Return the [X, Y] coordinate for the center point of the cell that contains the specified text.  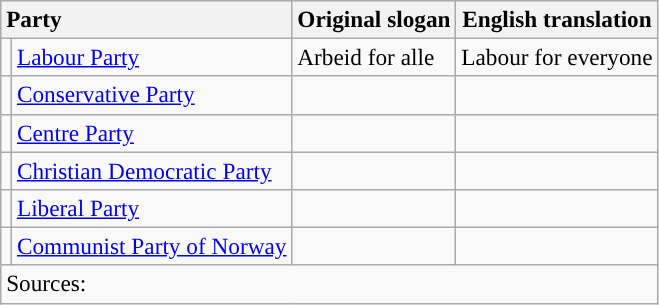
Centre Party [152, 133]
Arbeid for alle [374, 57]
Liberal Party [152, 208]
Party [146, 19]
Labour for everyone [557, 57]
Communist Party of Norway [152, 246]
Christian Democratic Party [152, 170]
Sources: [330, 284]
Conservative Party [152, 95]
Original slogan [374, 19]
English translation [557, 19]
Labour Party [152, 57]
